From the cell containing the given text, extract its center point as (X, Y) coordinate. 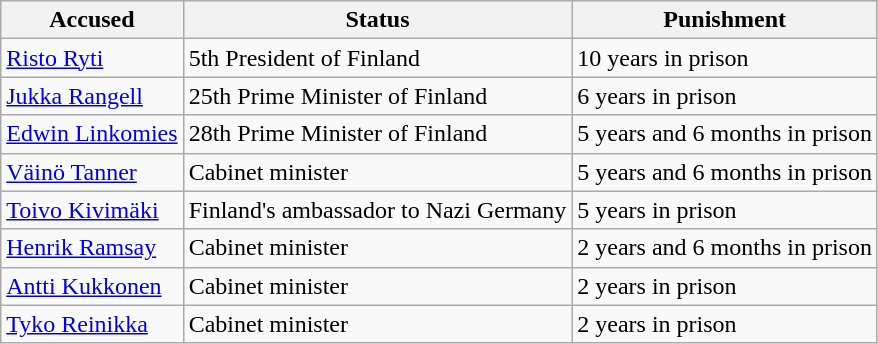
5 years in prison (725, 210)
28th Prime Minister of Finland (378, 134)
10 years in prison (725, 58)
Risto Ryti (92, 58)
Punishment (725, 20)
Finland's ambassador to Nazi Germany (378, 210)
Status (378, 20)
Tyko Reinikka (92, 324)
Antti Kukkonen (92, 286)
5th President of Finland (378, 58)
2 years and 6 months in prison (725, 248)
25th Prime Minister of Finland (378, 96)
Edwin Linkomies (92, 134)
Jukka Rangell (92, 96)
Henrik Ramsay (92, 248)
Accused (92, 20)
Toivo Kivimäki (92, 210)
6 years in prison (725, 96)
Väinö Tanner (92, 172)
